From the cell containing the given text, extract its center point as [x, y] coordinate. 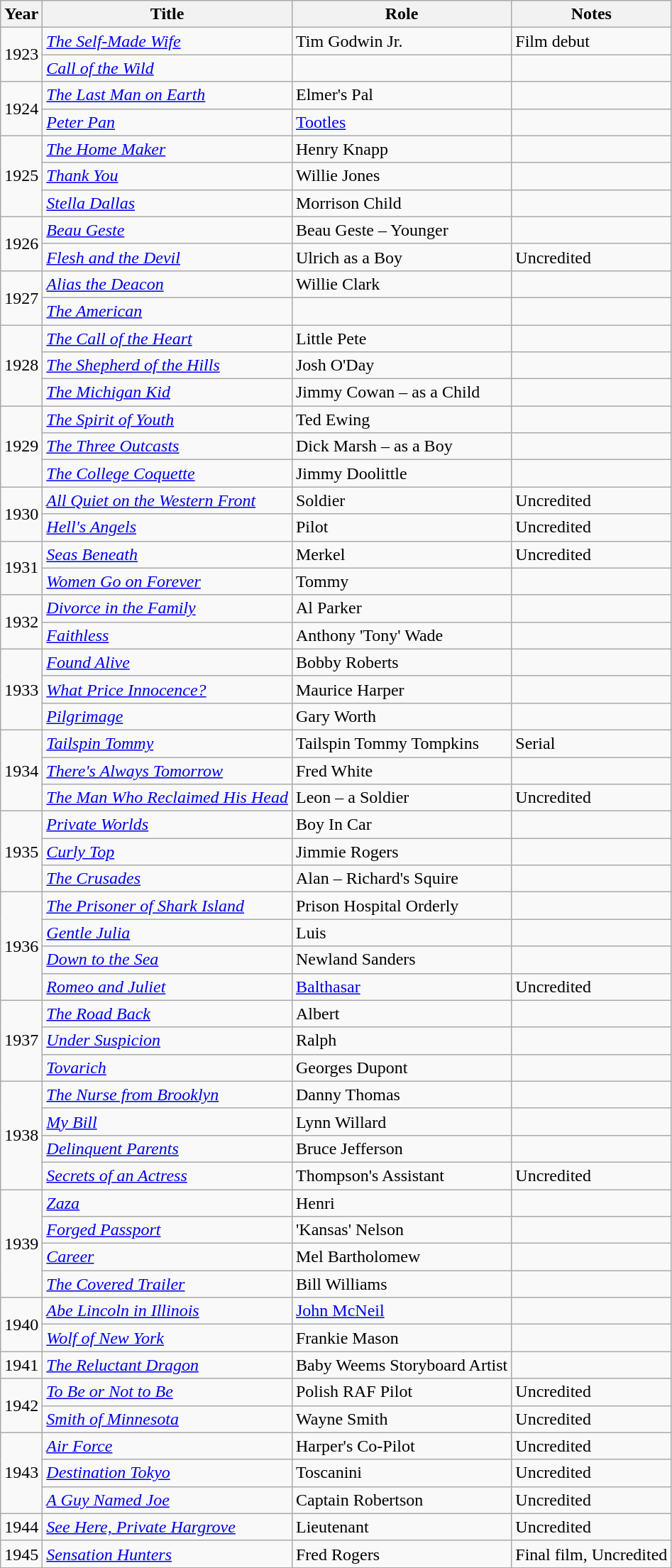
A Guy Named Joe [167, 1500]
1931 [21, 568]
Gentle Julia [167, 933]
Tailspin Tommy Tompkins [402, 743]
Henry Knapp [402, 149]
Seas Beneath [167, 554]
Merkel [402, 554]
Alias the Deacon [167, 284]
The Michigan Kid [167, 393]
The Spirit of Youth [167, 420]
Stella Dallas [167, 203]
Henri [402, 1203]
Toscanini [402, 1473]
Divorce in the Family [167, 608]
Ted Ewing [402, 420]
Josh O'Day [402, 366]
1930 [21, 514]
The Self-Made Wife [167, 41]
Final film, Uncredited [592, 1554]
Alan – Richard's Squire [402, 879]
1928 [21, 366]
Anthony 'Tony' Wade [402, 635]
Beau Geste [167, 230]
1941 [21, 1365]
Secrets of an Actress [167, 1175]
Gary Worth [402, 716]
Lynn Willard [402, 1122]
Faithless [167, 635]
Ulrich as a Boy [402, 257]
Morrison Child [402, 203]
All Quiet on the Western Front [167, 500]
1935 [21, 852]
1937 [21, 1041]
1934 [21, 770]
Film debut [592, 41]
Romeo and Juliet [167, 987]
1926 [21, 243]
Captain Robertson [402, 1500]
1924 [21, 109]
Down to the Sea [167, 960]
Bruce Jefferson [402, 1148]
1943 [21, 1473]
Boy In Car [402, 825]
Serial [592, 743]
1932 [21, 622]
1942 [21, 1405]
Bill Williams [402, 1284]
Title [167, 14]
Dick Marsh – as a Boy [402, 446]
1925 [21, 176]
'Kansas' Nelson [402, 1230]
Fred Rogers [402, 1554]
Year [21, 14]
Call of the Wild [167, 68]
Role [402, 14]
Tootles [402, 122]
Jimmy Doolittle [402, 473]
Tommy [402, 581]
The Reluctant Dragon [167, 1365]
Baby Weems Storyboard Artist [402, 1365]
See Here, Private Hargrove [167, 1527]
The Last Man on Earth [167, 95]
Polish RAF Pilot [402, 1392]
Under Suspicion [167, 1041]
Thank You [167, 176]
Harper's Co-Pilot [402, 1446]
Georges Dupont [402, 1068]
1923 [21, 55]
Hell's Angels [167, 527]
Balthasar [402, 987]
1936 [21, 946]
Jimmy Cowan – as a Child [402, 393]
Peter Pan [167, 122]
Lieutenant [402, 1527]
The Prisoner of Shark Island [167, 906]
Private Worlds [167, 825]
Elmer's Pal [402, 95]
Newland Sanders [402, 960]
1933 [21, 689]
The Three Outcasts [167, 446]
Thompson's Assistant [402, 1175]
Pilgrimage [167, 716]
1939 [21, 1244]
The Call of the Heart [167, 339]
Mel Bartholomew [402, 1257]
My Bill [167, 1122]
What Price Innocence? [167, 689]
Tovarich [167, 1068]
Prison Hospital Orderly [402, 906]
Destination Tokyo [167, 1473]
Notes [592, 14]
Bobby Roberts [402, 662]
Career [167, 1257]
Jimmie Rogers [402, 852]
There's Always Tomorrow [167, 770]
The American [167, 311]
John McNeil [402, 1311]
Luis [402, 933]
Willie Jones [402, 176]
Beau Geste – Younger [402, 230]
Forged Passport [167, 1230]
1938 [21, 1135]
Little Pete [402, 339]
Sensation Hunters [167, 1554]
Air Force [167, 1446]
Women Go on Forever [167, 581]
1945 [21, 1554]
Found Alive [167, 662]
Zaza [167, 1203]
Ralph [402, 1041]
Flesh and the Devil [167, 257]
The Covered Trailer [167, 1284]
1944 [21, 1527]
Frankie Mason [402, 1338]
Wolf of New York [167, 1338]
The Road Back [167, 1014]
The Man Who Reclaimed His Head [167, 798]
Tim Godwin Jr. [402, 41]
Willie Clark [402, 284]
Tailspin Tommy [167, 743]
Abe Lincoln in Illinois [167, 1311]
Delinquent Parents [167, 1148]
Fred White [402, 770]
Curly Top [167, 852]
Soldier [402, 500]
1940 [21, 1325]
Al Parker [402, 608]
Albert [402, 1014]
Danny Thomas [402, 1095]
To Be or Not to Be [167, 1392]
1929 [21, 446]
1927 [21, 297]
Smith of Minnesota [167, 1419]
Pilot [402, 527]
Leon – a Soldier [402, 798]
The Shepherd of the Hills [167, 366]
The College Coquette [167, 473]
The Home Maker [167, 149]
The Crusades [167, 879]
Wayne Smith [402, 1419]
The Nurse from Brooklyn [167, 1095]
Maurice Harper [402, 689]
